From the cell containing the given text, extract its center point as (X, Y) coordinate. 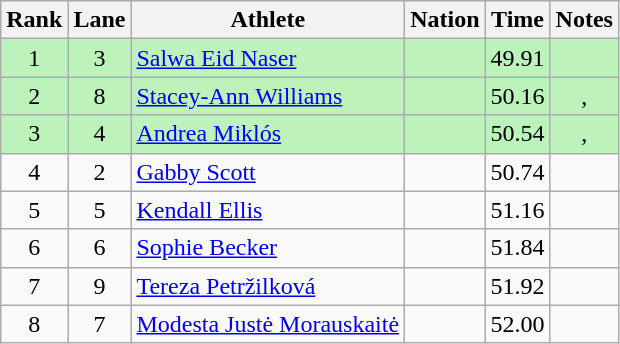
Andrea Miklós (268, 134)
51.84 (518, 248)
Kendall Ellis (268, 210)
Rank (34, 20)
Stacey-Ann Williams (268, 96)
Nation (445, 20)
50.16 (518, 96)
Tereza Petržilková (268, 286)
Sophie Becker (268, 248)
51.16 (518, 210)
Lane (100, 20)
50.54 (518, 134)
52.00 (518, 324)
Athlete (268, 20)
51.92 (518, 286)
50.74 (518, 172)
Modesta Justė Morauskaitė (268, 324)
49.91 (518, 58)
9 (100, 286)
Time (518, 20)
1 (34, 58)
Salwa Eid Naser (268, 58)
Gabby Scott (268, 172)
Notes (584, 20)
